Detect which cell encompasses the target text, then output its (x, y) center coordinate. 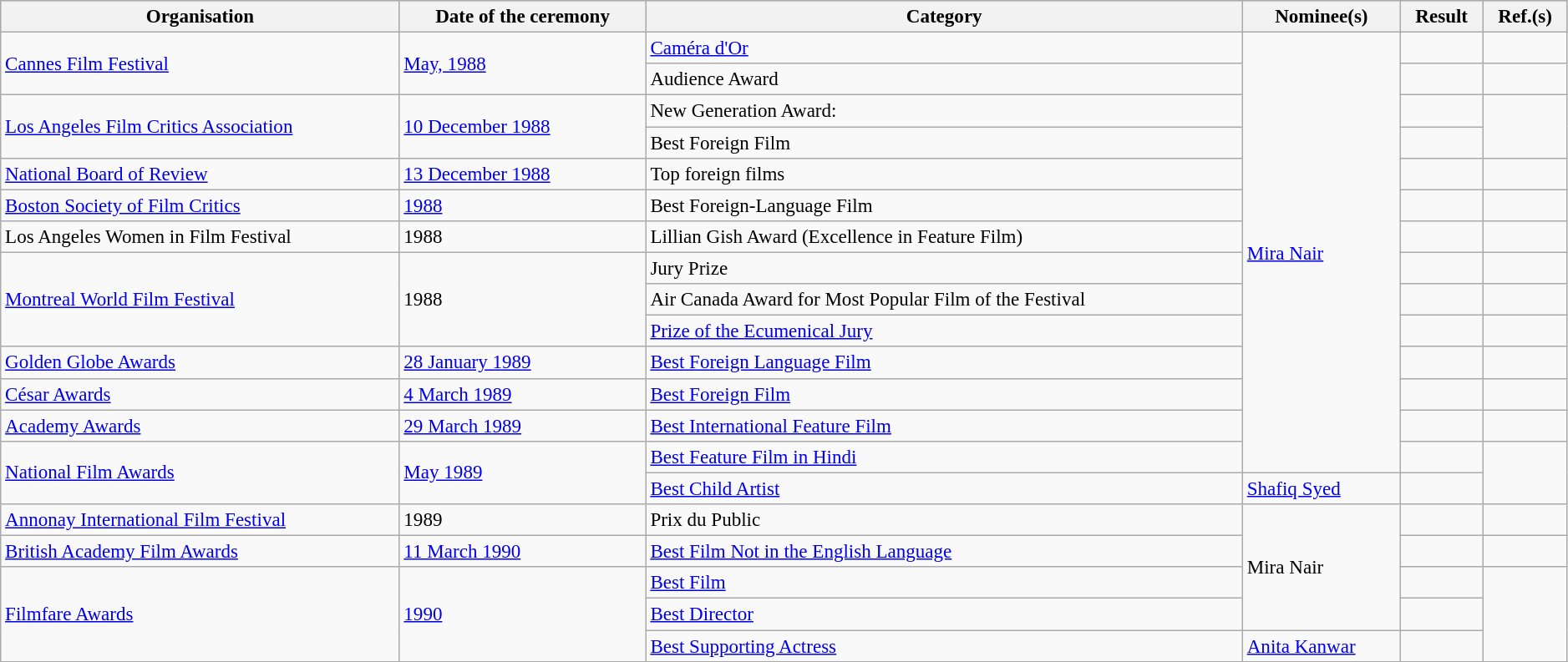
Jury Prize (944, 269)
Top foreign films (944, 174)
Boston Society of Film Critics (200, 205)
1989 (523, 520)
28 January 1989 (523, 363)
4 March 1989 (523, 394)
British Academy Film Awards (200, 552)
Date of the ceremony (523, 17)
Category (944, 17)
Best Film Not in the English Language (944, 552)
Ref.(s) (1525, 17)
Best Supporting Actress (944, 646)
Los Angeles Film Critics Association (200, 127)
Montreal World Film Festival (200, 301)
Los Angeles Women in Film Festival (200, 237)
Annonay International Film Festival (200, 520)
Filmfare Awards (200, 614)
César Awards (200, 394)
Best Feature Film in Hindi (944, 457)
29 March 1989 (523, 426)
13 December 1988 (523, 174)
Best Foreign-Language Film (944, 205)
Anita Kanwar (1322, 646)
Academy Awards (200, 426)
Best Film (944, 583)
Golden Globe Awards (200, 363)
10 December 1988 (523, 127)
May, 1988 (523, 63)
May 1989 (523, 472)
Prix du Public (944, 520)
Best Child Artist (944, 488)
National Board of Review (200, 174)
Audience Award (944, 79)
Caméra d'Or (944, 48)
Shafiq Syed (1322, 488)
Lillian Gish Award (Excellence in Feature Film) (944, 237)
National Film Awards (200, 472)
Cannes Film Festival (200, 63)
1990 (523, 614)
Nominee(s) (1322, 17)
Best International Feature Film (944, 426)
Result (1442, 17)
Prize of the Ecumenical Jury (944, 331)
Air Canada Award for Most Popular Film of the Festival (944, 300)
Best Director (944, 614)
Organisation (200, 17)
New Generation Award: (944, 111)
Best Foreign Language Film (944, 363)
11 March 1990 (523, 552)
